Locate the cell with the specified text and output its (X, Y) center coordinate. 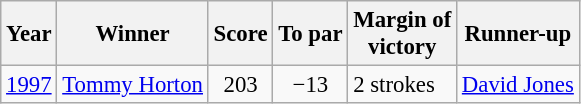
−13 (310, 85)
Tommy Horton (132, 85)
David Jones (518, 85)
Year (29, 34)
1997 (29, 85)
203 (240, 85)
2 strokes (402, 85)
Score (240, 34)
Margin ofvictory (402, 34)
Runner-up (518, 34)
To par (310, 34)
Winner (132, 34)
